Scan for the cell matching the given text and deliver its (x, y) coordinate at center. 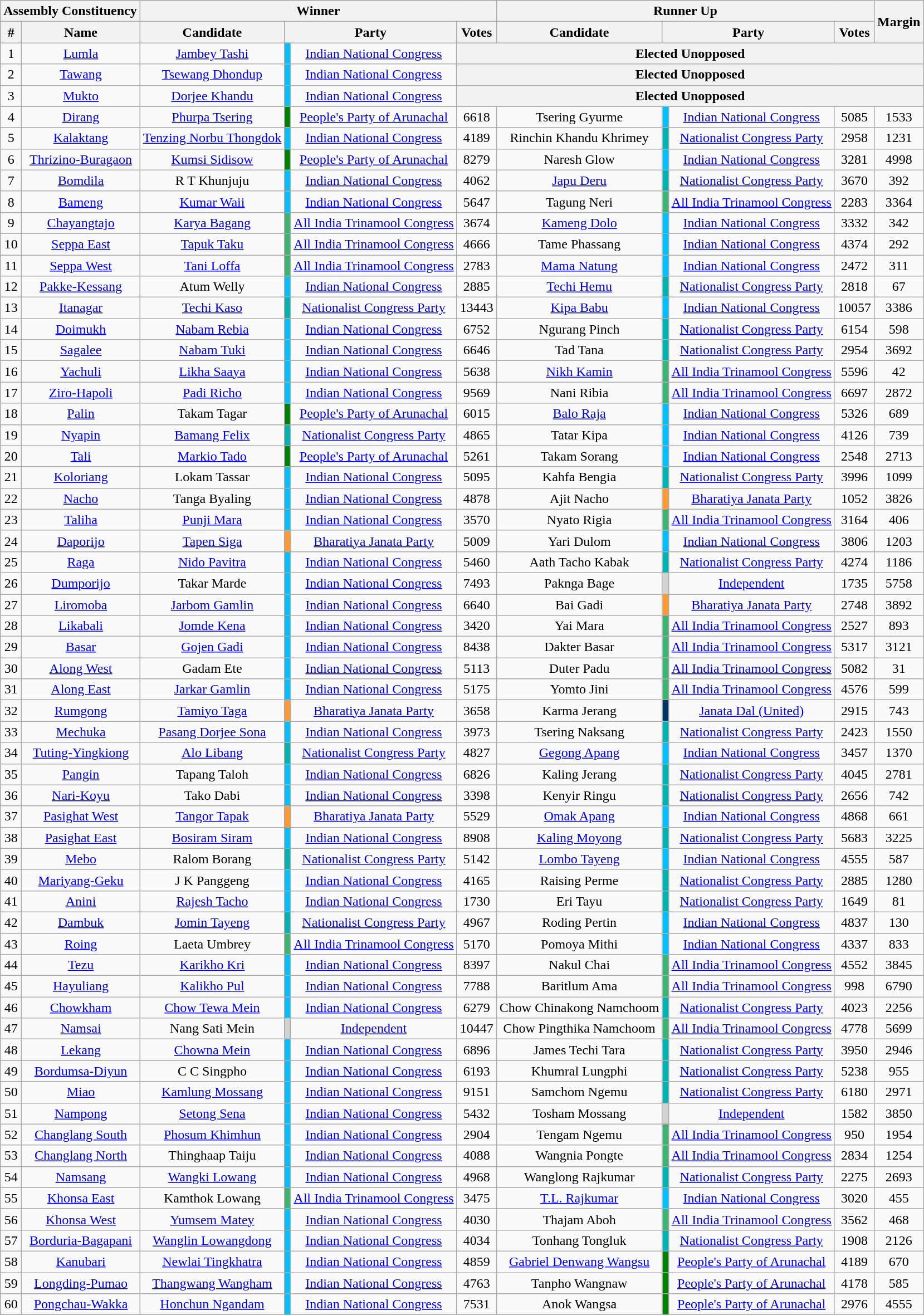
9151 (477, 1092)
2548 (854, 456)
2781 (898, 774)
6015 (477, 414)
7493 (477, 583)
5638 (477, 371)
Nabam Rebia (212, 329)
57 (11, 1240)
Kalikho Pul (212, 986)
4274 (854, 562)
1550 (898, 732)
30 (11, 668)
Tawang (81, 75)
5261 (477, 456)
4968 (477, 1177)
5647 (477, 202)
Kaling Moyong (579, 838)
Koloriang (81, 477)
Techi Hemu (579, 287)
Techi Kaso (212, 308)
Karya Bagang (212, 223)
Likha Saaya (212, 371)
292 (898, 244)
Paknga Bage (579, 583)
Tanga Byaling (212, 498)
3996 (854, 477)
4666 (477, 244)
3364 (898, 202)
44 (11, 965)
James Techi Tara (579, 1050)
Tagung Neri (579, 202)
4045 (854, 774)
2656 (854, 795)
Gojen Gadi (212, 647)
Kumsi Sidisow (212, 159)
2 (11, 75)
Aath Tacho Kabak (579, 562)
Chayangtajo (81, 223)
8279 (477, 159)
Punji Mara (212, 520)
Omak Apang (579, 817)
2283 (854, 202)
406 (898, 520)
Mariyang-Geku (81, 880)
1254 (898, 1156)
15 (11, 350)
Likabali (81, 626)
2834 (854, 1156)
Lekang (81, 1050)
Tad Tana (579, 350)
55 (11, 1198)
3020 (854, 1198)
1582 (854, 1113)
5317 (854, 647)
4576 (854, 690)
32 (11, 711)
4763 (477, 1283)
Liromoba (81, 604)
13 (11, 308)
52 (11, 1135)
8908 (477, 838)
Atum Welly (212, 287)
Pasighat West (81, 817)
22 (11, 498)
5009 (477, 541)
743 (898, 711)
4778 (854, 1029)
1186 (898, 562)
48 (11, 1050)
5095 (477, 477)
Ngurang Pinch (579, 329)
Ziro-Hapoli (81, 393)
Nabam Tuki (212, 350)
Wangnia Pongte (579, 1156)
Daporijo (81, 541)
Mechuka (81, 732)
23 (11, 520)
16 (11, 371)
2915 (854, 711)
Pomoya Mithi (579, 944)
3658 (477, 711)
5142 (477, 859)
Chow Pingthika Namchoom (579, 1029)
Takam Tagar (212, 414)
6640 (477, 604)
Margin (898, 22)
Bai Gadi (579, 604)
1280 (898, 880)
35 (11, 774)
5460 (477, 562)
7788 (477, 986)
6646 (477, 350)
Lumla (81, 53)
Runner Up (685, 11)
955 (898, 1071)
2423 (854, 732)
10 (11, 244)
Jarbom Gamlin (212, 604)
5529 (477, 817)
Honchun Ngandam (212, 1304)
3420 (477, 626)
Nyapin (81, 435)
6697 (854, 393)
1649 (854, 901)
Nari-Koyu (81, 795)
3 (11, 96)
Setong Sena (212, 1113)
Rinchin Khandu Khrimey (579, 138)
Laeta Umbrey (212, 944)
4868 (854, 817)
Naresh Glow (579, 159)
Basar (81, 647)
Khonsa West (81, 1219)
4552 (854, 965)
Bordumsa-Diyun (81, 1071)
3164 (854, 520)
3850 (898, 1113)
599 (898, 690)
Kaling Jerang (579, 774)
Dambuk (81, 922)
2527 (854, 626)
Jomde Kena (212, 626)
Nani Ribia (579, 393)
1954 (898, 1135)
3845 (898, 965)
Jarkar Gamlin (212, 690)
3386 (898, 308)
Kanubari (81, 1262)
18 (11, 414)
1370 (898, 753)
4126 (854, 435)
Tengam Ngemu (579, 1135)
43 (11, 944)
Baritlum Ama (579, 986)
2713 (898, 456)
9 (11, 223)
833 (898, 944)
3475 (477, 1198)
Tuting-Yingkiong (81, 753)
Name (81, 32)
47 (11, 1029)
4865 (477, 435)
8 (11, 202)
Yachuli (81, 371)
56 (11, 1219)
4034 (477, 1240)
2976 (854, 1304)
Chow Tewa Mein (212, 1008)
5170 (477, 944)
Tsering Gyurme (579, 117)
Tame Phassang (579, 244)
Tsewang Dhondup (212, 75)
5 (11, 138)
Tali (81, 456)
6790 (898, 986)
Tanpho Wangnaw (579, 1283)
Janata Dal (United) (751, 711)
3892 (898, 604)
Assembly Constituency (70, 11)
38 (11, 838)
1908 (854, 1240)
Seppa West (81, 266)
587 (898, 859)
Yai Mara (579, 626)
11 (11, 266)
Miao (81, 1092)
14 (11, 329)
Mama Natung (579, 266)
5113 (477, 668)
Khumral Lungphi (579, 1071)
3674 (477, 223)
Pongchau-Wakka (81, 1304)
12 (11, 287)
J K Panggeng (212, 880)
2256 (898, 1008)
54 (11, 1177)
4088 (477, 1156)
33 (11, 732)
1735 (854, 583)
Gegong Apang (579, 753)
1730 (477, 901)
6193 (477, 1071)
Tani Loffa (212, 266)
Ajit Nacho (579, 498)
Takam Sorang (579, 456)
1231 (898, 138)
60 (11, 1304)
29 (11, 647)
Tapen Siga (212, 541)
998 (854, 986)
Pasang Dorjee Sona (212, 732)
4030 (477, 1219)
661 (898, 817)
20 (11, 456)
6 (11, 159)
5699 (898, 1029)
R T Khunjuju (212, 180)
468 (898, 1219)
Lombo Tayeng (579, 859)
Padi Richo (212, 393)
Anok Wangsa (579, 1304)
Lokam Tassar (212, 477)
311 (898, 266)
3332 (854, 223)
3692 (898, 350)
Karikho Kri (212, 965)
3950 (854, 1050)
Palin (81, 414)
7 (11, 180)
Bamang Felix (212, 435)
5085 (854, 117)
2818 (854, 287)
59 (11, 1283)
T.L. Rajkumar (579, 1198)
4023 (854, 1008)
25 (11, 562)
Rumgong (81, 711)
Dorjee Khandu (212, 96)
1 (11, 53)
41 (11, 901)
10447 (477, 1029)
40 (11, 880)
Tsering Naksang (579, 732)
Dumporijo (81, 583)
5238 (854, 1071)
36 (11, 795)
3225 (898, 838)
Nyato Rigia (579, 520)
Pangin (81, 774)
17 (11, 393)
Seppa East (81, 244)
Eri Tayu (579, 901)
739 (898, 435)
Balo Raja (579, 414)
Nang Sati Mein (212, 1029)
28 (11, 626)
Nampong (81, 1113)
6826 (477, 774)
Wanglong Rajkumar (579, 1177)
Taliha (81, 520)
Roding Pertin (579, 922)
Alo Libang (212, 753)
4837 (854, 922)
3570 (477, 520)
Hayuliang (81, 986)
4878 (477, 498)
58 (11, 1262)
Kenyir Ringu (579, 795)
2946 (898, 1050)
342 (898, 223)
67 (898, 287)
Sagalee (81, 350)
Chowkham (81, 1008)
Nakul Chai (579, 965)
4827 (477, 753)
2958 (854, 138)
19 (11, 435)
Tatar Kipa (579, 435)
3806 (854, 541)
Itanagar (81, 308)
45 (11, 986)
# (11, 32)
13443 (477, 308)
Tapuk Taku (212, 244)
Borduria-Bagapani (81, 1240)
C C Singpho (212, 1071)
4859 (477, 1262)
8438 (477, 647)
53 (11, 1156)
4178 (854, 1283)
6154 (854, 329)
Longding-Pumao (81, 1283)
Mukto (81, 96)
Raising Perme (579, 880)
Duter Padu (579, 668)
Yumsem Matey (212, 1219)
27 (11, 604)
7531 (477, 1304)
3281 (854, 159)
Namsang (81, 1177)
Markio Tado (212, 456)
5082 (854, 668)
2954 (854, 350)
1052 (854, 498)
Along East (81, 690)
Dakter Basar (579, 647)
2748 (854, 604)
Doimukh (81, 329)
Bomdila (81, 180)
Yari Dulom (579, 541)
Bosiram Siram (212, 838)
Bameng (81, 202)
598 (898, 329)
24 (11, 541)
Rajesh Tacho (212, 901)
37 (11, 817)
Kipa Babu (579, 308)
Tosham Mossang (579, 1113)
Tangor Tapak (212, 817)
51 (11, 1113)
Karma Jerang (579, 711)
5683 (854, 838)
Raga (81, 562)
8397 (477, 965)
130 (898, 922)
4 (11, 117)
950 (854, 1135)
2693 (898, 1177)
Chow Chinakong Namchoom (579, 1008)
Namsai (81, 1029)
1099 (898, 477)
2126 (898, 1240)
Jambey Tashi (212, 53)
2783 (477, 266)
Changlang South (81, 1135)
Mebo (81, 859)
Thrizino-Buragaon (81, 159)
6279 (477, 1008)
Tako Dabi (212, 795)
10057 (854, 308)
3670 (854, 180)
Pakke-Kessang (81, 287)
670 (898, 1262)
6180 (854, 1092)
4374 (854, 244)
Nikh Kamin (579, 371)
81 (898, 901)
Gabriel Denwang Wangsu (579, 1262)
3973 (477, 732)
2275 (854, 1177)
Thangwang Wangham (212, 1283)
Kalaktang (81, 138)
49 (11, 1071)
893 (898, 626)
3121 (898, 647)
5758 (898, 583)
Wanglin Lowangdong (212, 1240)
742 (898, 795)
Tonhang Tongluk (579, 1240)
1533 (898, 117)
1203 (898, 541)
Samchom Ngemu (579, 1092)
Thajam Aboh (579, 1219)
2472 (854, 266)
Wangki Lowang (212, 1177)
Kameng Dolo (579, 223)
21 (11, 477)
50 (11, 1092)
Khonsa East (81, 1198)
Nacho (81, 498)
4062 (477, 180)
6896 (477, 1050)
Tapang Taloh (212, 774)
Yomto Jini (579, 690)
Gadam Ete (212, 668)
26 (11, 583)
Newlai Tingkhatra (212, 1262)
Tenzing Norbu Thongdok (212, 138)
6618 (477, 117)
5326 (854, 414)
Phosum Khimhun (212, 1135)
5432 (477, 1113)
Japu Deru (579, 180)
39 (11, 859)
34 (11, 753)
Tamiyo Taga (212, 711)
689 (898, 414)
9569 (477, 393)
Anini (81, 901)
Thinghaap Taiju (212, 1156)
Kamlung Mossang (212, 1092)
Changlang North (81, 1156)
Kamthok Lowang (212, 1198)
2872 (898, 393)
Takar Marde (212, 583)
Ralom Borang (212, 859)
2971 (898, 1092)
3826 (898, 498)
2904 (477, 1135)
Tezu (81, 965)
5596 (854, 371)
Pasighat East (81, 838)
3457 (854, 753)
585 (898, 1283)
Jomin Tayeng (212, 922)
Kumar Waii (212, 202)
392 (898, 180)
4165 (477, 880)
Along West (81, 668)
Phurpa Tsering (212, 117)
Chowna Mein (212, 1050)
Roing (81, 944)
Winner (318, 11)
5175 (477, 690)
4967 (477, 922)
3398 (477, 795)
Kahfa Bengia (579, 477)
455 (898, 1198)
3562 (854, 1219)
4337 (854, 944)
46 (11, 1008)
Dirang (81, 117)
4998 (898, 159)
6752 (477, 329)
Nido Pavitra (212, 562)
